Find where the given text appears and provide that cell's center as [X, Y] coordinate. 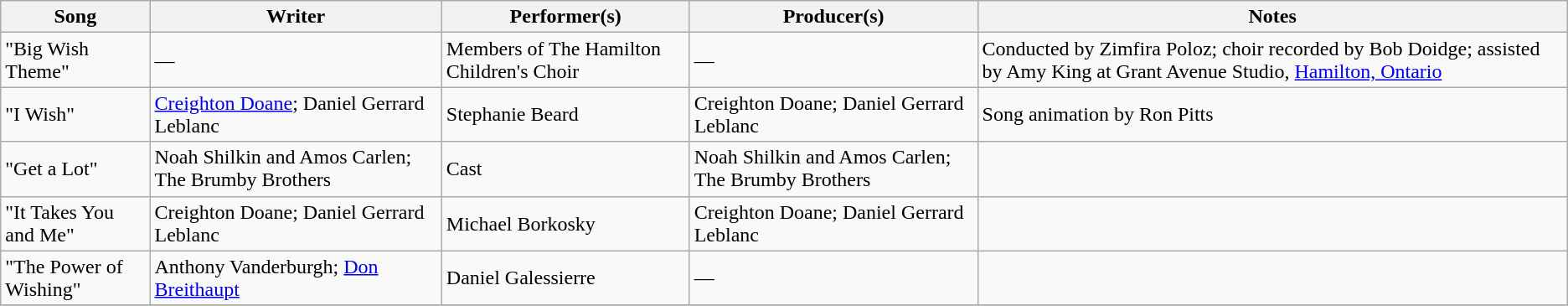
Song [75, 17]
"Big Wish Theme" [75, 60]
"It Takes You and Me" [75, 223]
Producer(s) [833, 17]
Anthony Vanderburgh; Don Breithaupt [296, 278]
Writer [296, 17]
"Get a Lot" [75, 169]
Michael Borkosky [565, 223]
Performer(s) [565, 17]
Notes [1272, 17]
Daniel Galessierre [565, 278]
"The Power of Wishing" [75, 278]
Stephanie Beard [565, 114]
Song animation by Ron Pitts [1272, 114]
Conducted by Zimfira Poloz; choir recorded by Bob Doidge; assisted by Amy King at Grant Avenue Studio, Hamilton, Ontario [1272, 60]
Cast [565, 169]
"I Wish" [75, 114]
Members of The Hamilton Children's Choir [565, 60]
